Extract the [X, Y] coordinate from the center of the cell holding the provided text.  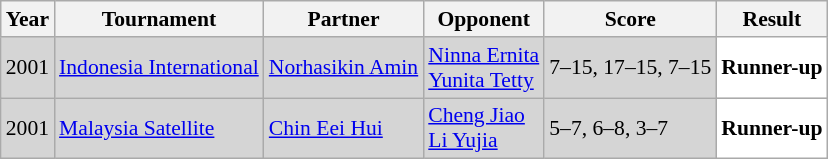
Indonesia International [159, 68]
Tournament [159, 19]
7–15, 17–15, 7–15 [630, 68]
Partner [344, 19]
Cheng Jiao Li Yujia [484, 128]
Year [28, 19]
Malaysia Satellite [159, 128]
Opponent [484, 19]
Result [772, 19]
Score [630, 19]
5–7, 6–8, 3–7 [630, 128]
Ninna Ernita Yunita Tetty [484, 68]
Chin Eei Hui [344, 128]
Norhasikin Amin [344, 68]
